Return the (x, y) coordinate for the center point of the cell that contains the specified text.  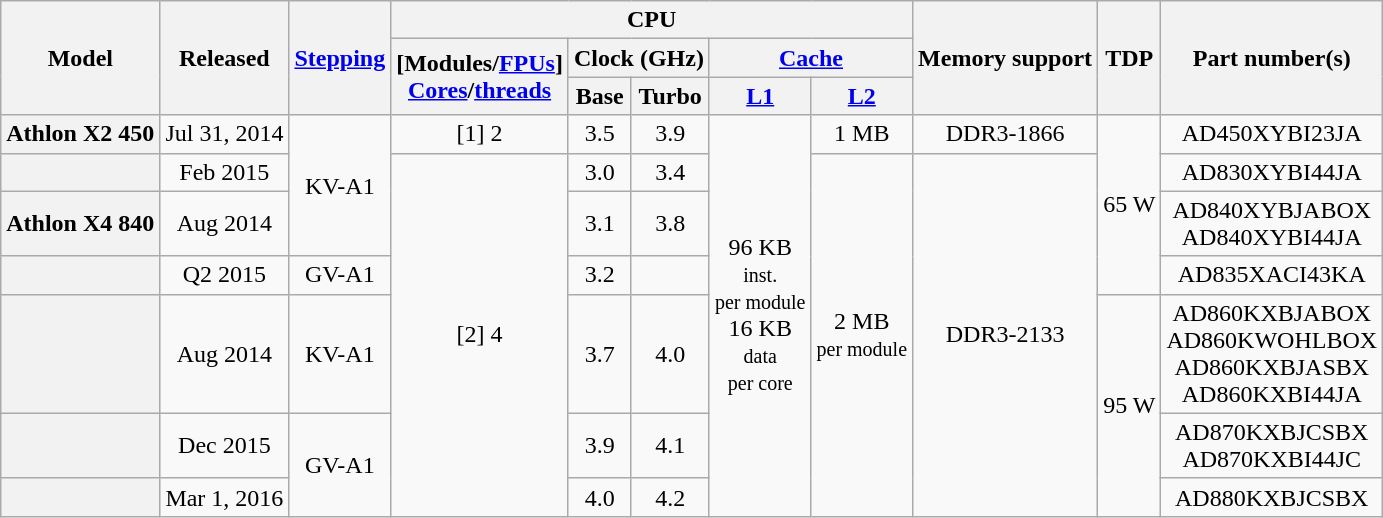
Athlon X2 450 (80, 134)
1 MB (862, 134)
TDP (1130, 58)
Jul 31, 2014 (224, 134)
Q2 2015 (224, 275)
L1 (760, 96)
Dec 2015 (224, 446)
Released (224, 58)
AD880KXBJCSBX (1272, 497)
3.2 (599, 275)
4.1 (670, 446)
[1] 2 (480, 134)
Mar 1, 2016 (224, 497)
3.4 (670, 172)
DDR3-2133 (1006, 334)
DDR3-1866 (1006, 134)
L2 (862, 96)
AD860KXBJABOXAD860KWOHLBOXAD860KXBJASBXAD860KXBI44JA (1272, 354)
Stepping (340, 58)
AD830XYBI44JA (1272, 172)
65 W (1130, 204)
2 MBper module (862, 334)
Memory support (1006, 58)
3.8 (670, 224)
Athlon X4 840 (80, 224)
Turbo (670, 96)
3.0 (599, 172)
Clock (GHz) (638, 58)
Cache (810, 58)
[Modules/FPUs]Cores/threads (480, 77)
[2] 4 (480, 334)
Base (599, 96)
Part number(s) (1272, 58)
3.5 (599, 134)
AD840XYBJABOXAD840XYBI44JA (1272, 224)
Model (80, 58)
3.1 (599, 224)
CPU (652, 20)
96 KBinst.per module16 KBdataper core (760, 316)
AD450XYBI23JA (1272, 134)
Feb 2015 (224, 172)
4.2 (670, 497)
AD870KXBJCSBXAD870KXBI44JC (1272, 446)
95 W (1130, 405)
3.7 (599, 354)
AD835XACI43KA (1272, 275)
